Detect which cell encompasses the target text, then output its [X, Y] center coordinate. 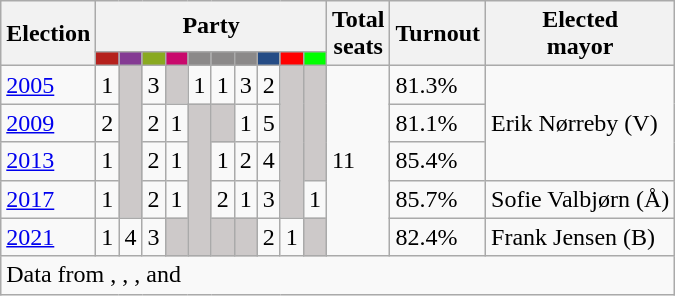
82.4% [438, 237]
Data from , , , and [338, 275]
81.1% [438, 123]
11 [358, 161]
Sofie Valbjørn (Å) [580, 199]
2013 [48, 161]
2021 [48, 237]
81.3% [438, 85]
Frank Jensen (B) [580, 237]
Party [212, 26]
85.4% [438, 161]
2005 [48, 85]
85.7% [438, 199]
Totalseats [358, 34]
Turnout [438, 34]
2009 [48, 123]
Erik Nørreby (V) [580, 123]
Electedmayor [580, 34]
Election [48, 34]
2017 [48, 199]
5 [268, 123]
